From the cell containing the given text, extract its center point as [X, Y] coordinate. 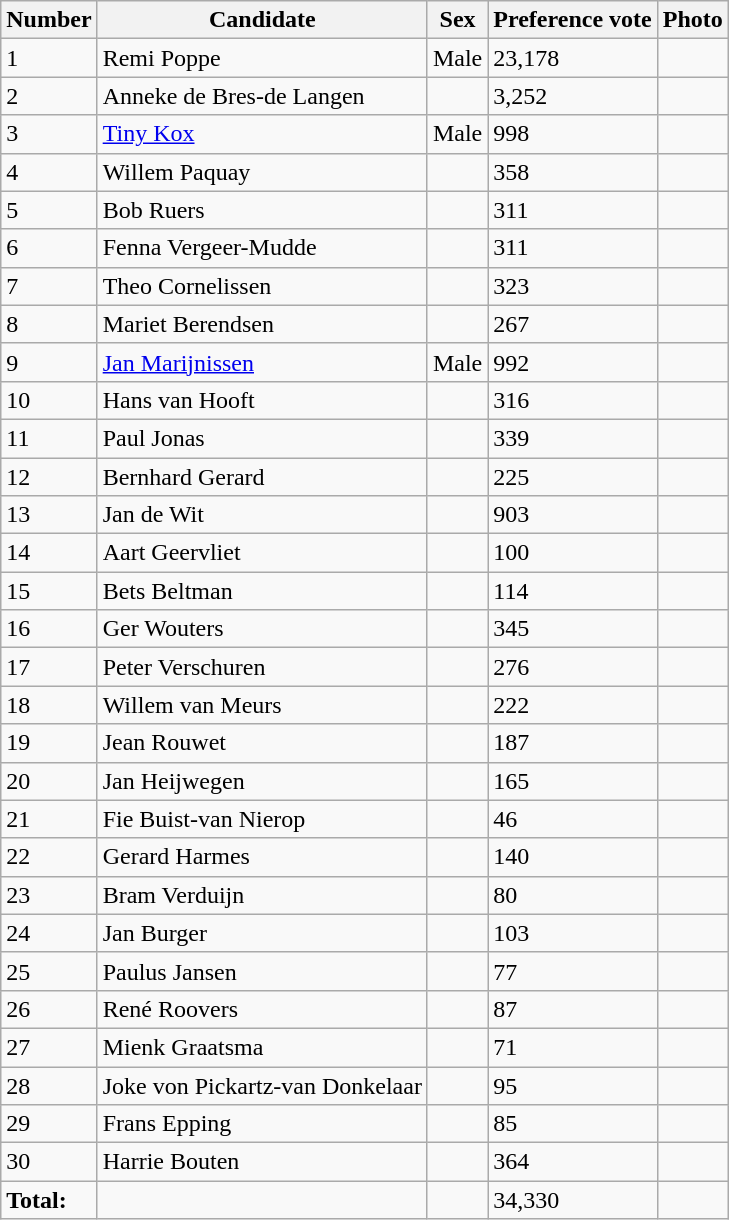
16 [49, 629]
Remi Poppe [262, 58]
4 [49, 172]
316 [572, 400]
5 [49, 210]
140 [572, 857]
19 [49, 743]
Jan Burger [262, 933]
12 [49, 477]
77 [572, 971]
Jean Rouwet [262, 743]
14 [49, 553]
15 [49, 591]
3,252 [572, 96]
23,178 [572, 58]
Preference vote [572, 20]
30 [49, 1162]
Willem van Meurs [262, 705]
46 [572, 819]
100 [572, 553]
Candidate [262, 20]
Jan Marijnissen [262, 362]
95 [572, 1085]
364 [572, 1162]
267 [572, 324]
225 [572, 477]
17 [49, 667]
903 [572, 515]
Joke von Pickartz-van Donkelaar [262, 1085]
3 [49, 134]
Number [49, 20]
Total: [49, 1200]
20 [49, 781]
Jan de Wit [262, 515]
13 [49, 515]
Bob Ruers [262, 210]
Ger Wouters [262, 629]
11 [49, 438]
22 [49, 857]
7 [49, 286]
Frans Epping [262, 1124]
998 [572, 134]
Jan Heijwegen [262, 781]
87 [572, 1009]
26 [49, 1009]
18 [49, 705]
28 [49, 1085]
Willem Paquay [262, 172]
Harrie Bouten [262, 1162]
Bets Beltman [262, 591]
85 [572, 1124]
Mariet Berendsen [262, 324]
103 [572, 933]
345 [572, 629]
Photo [692, 20]
114 [572, 591]
276 [572, 667]
Mienk Graatsma [262, 1047]
21 [49, 819]
34,330 [572, 1200]
358 [572, 172]
992 [572, 362]
25 [49, 971]
Paul Jonas [262, 438]
71 [572, 1047]
Peter Verschuren [262, 667]
323 [572, 286]
Gerard Harmes [262, 857]
23 [49, 895]
29 [49, 1124]
2 [49, 96]
Tiny Kox [262, 134]
Sex [457, 20]
Theo Cornelissen [262, 286]
8 [49, 324]
René Roovers [262, 1009]
Bram Verduijn [262, 895]
27 [49, 1047]
187 [572, 743]
Bernhard Gerard [262, 477]
Paulus Jansen [262, 971]
10 [49, 400]
Fenna Vergeer-Mudde [262, 248]
Aart Geervliet [262, 553]
165 [572, 781]
80 [572, 895]
339 [572, 438]
Hans van Hooft [262, 400]
9 [49, 362]
6 [49, 248]
Anneke de Bres-de Langen [262, 96]
24 [49, 933]
Fie Buist-van Nierop [262, 819]
1 [49, 58]
222 [572, 705]
